Detect which cell encompasses the target text, then output its (X, Y) center coordinate. 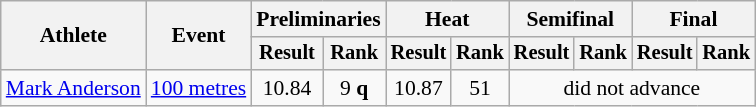
Athlete (74, 36)
Final (694, 19)
Heat (448, 19)
Mark Anderson (74, 88)
51 (480, 88)
10.87 (419, 88)
9 q (354, 88)
10.84 (287, 88)
did not advance (632, 88)
Event (198, 36)
Semifinal (570, 19)
Preliminaries (318, 19)
100 metres (198, 88)
